Output the [x, y] coordinate of the center of the cell containing the given text.  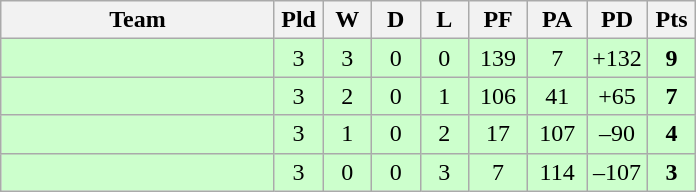
+132 [618, 58]
PA [558, 20]
Pts [672, 20]
4 [672, 134]
+65 [618, 96]
106 [498, 96]
W [348, 20]
107 [558, 134]
–90 [618, 134]
9 [672, 58]
114 [558, 172]
D [396, 20]
–107 [618, 172]
139 [498, 58]
Team [138, 20]
Pld [298, 20]
17 [498, 134]
41 [558, 96]
PD [618, 20]
PF [498, 20]
L [444, 20]
